For the text-containing cell, return its midpoint in (X, Y) coordinate format. 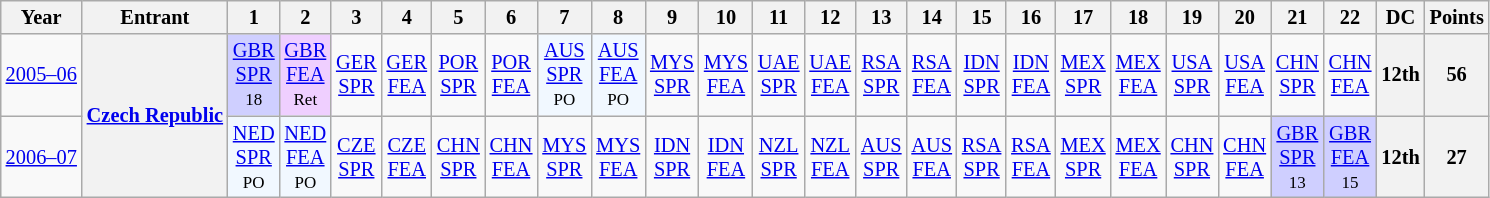
GBRFEARet (306, 75)
PORSPR (458, 75)
7 (564, 17)
AUSFEA (931, 157)
AUSSPRPO (564, 75)
UAEFEA (830, 75)
Year (42, 17)
DC (1400, 17)
22 (1350, 17)
5 (458, 17)
2 (306, 17)
16 (1030, 17)
10 (726, 17)
21 (1298, 17)
GBRSPR18 (254, 75)
Points (1457, 17)
USAFEA (1244, 75)
Entrant (155, 17)
20 (1244, 17)
NZLSPR (779, 157)
Czech Republic (155, 116)
19 (1192, 17)
15 (982, 17)
56 (1457, 75)
1 (254, 17)
2005–06 (42, 75)
NZLFEA (830, 157)
CZEFEA (407, 157)
13 (881, 17)
27 (1457, 157)
12 (830, 17)
3 (356, 17)
9 (672, 17)
AUSSPR (881, 157)
GBRFEA15 (1350, 157)
4 (407, 17)
17 (1084, 17)
NEDSPRPO (254, 157)
8 (618, 17)
NEDFEAPO (306, 157)
18 (1138, 17)
AUSFEAPO (618, 75)
CZESPR (356, 157)
USASPR (1192, 75)
UAESPR (779, 75)
PORFEA (512, 75)
GERFEA (407, 75)
6 (512, 17)
GBRSPR13 (1298, 157)
11 (779, 17)
GERSPR (356, 75)
2006–07 (42, 157)
14 (931, 17)
